Locate the cell with the specified text and output its (x, y) center coordinate. 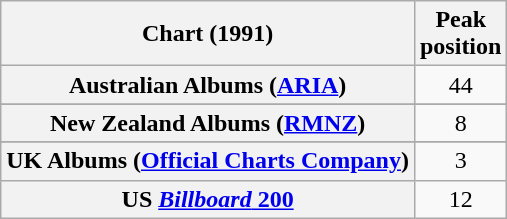
8 (460, 123)
44 (460, 85)
New Zealand Albums (RMNZ) (208, 123)
Chart (1991) (208, 34)
UK Albums (Official Charts Company) (208, 161)
3 (460, 161)
Australian Albums (ARIA) (208, 85)
US Billboard 200 (208, 199)
12 (460, 199)
Peakposition (460, 34)
